Determine the (X, Y) coordinate at the center of the cell enclosing the given text.  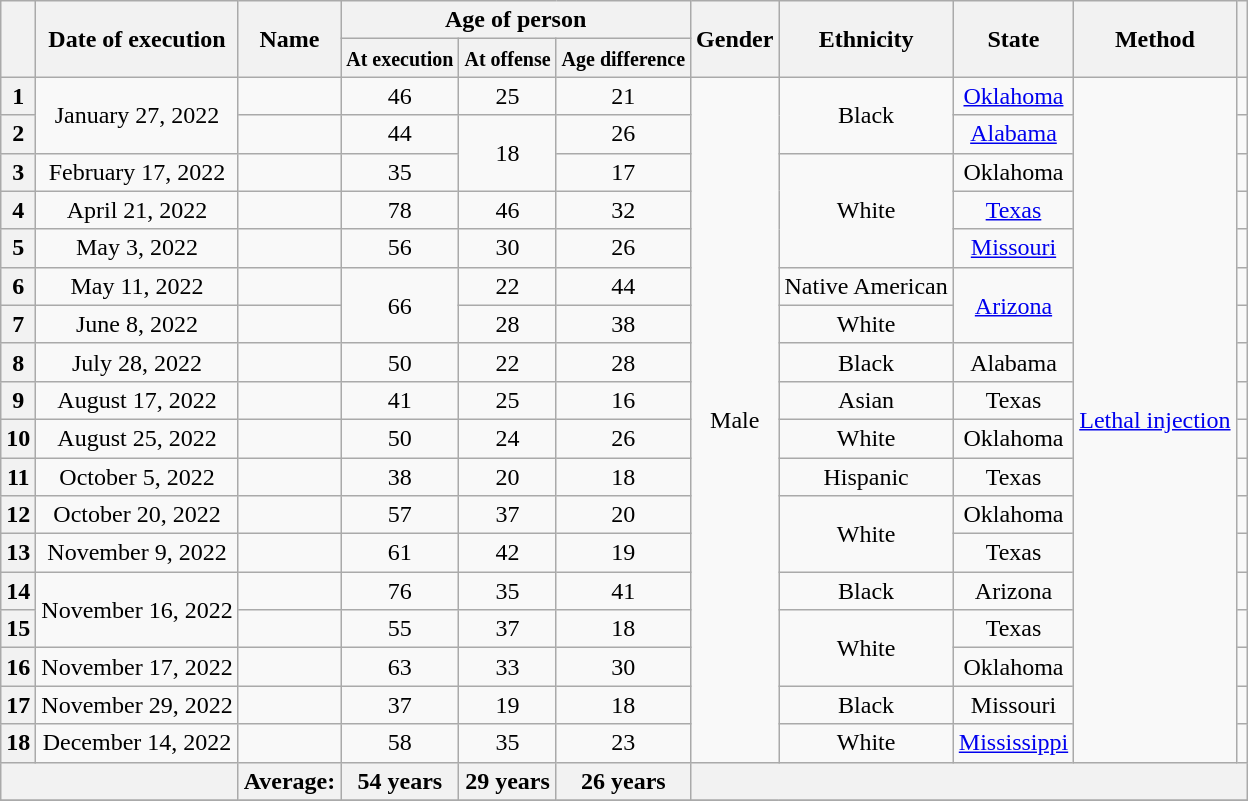
4 (18, 210)
24 (508, 438)
August 17, 2022 (137, 400)
1 (18, 96)
56 (400, 248)
Gender (735, 39)
63 (400, 667)
29 years (508, 781)
Male (735, 420)
11 (18, 477)
55 (400, 629)
Mississippi (1013, 743)
26 years (623, 781)
Age difference (623, 58)
2 (18, 134)
May 3, 2022 (137, 248)
May 11, 2022 (137, 286)
Ethnicity (866, 39)
February 17, 2022 (137, 172)
14 (18, 591)
15 (18, 629)
Asian (866, 400)
21 (623, 96)
January 27, 2022 (137, 115)
12 (18, 515)
32 (623, 210)
23 (623, 743)
58 (400, 743)
Lethal injection (1155, 420)
At execution (400, 58)
61 (400, 553)
November 17, 2022 (137, 667)
5 (18, 248)
Method (1155, 39)
7 (18, 324)
Age of person (516, 20)
April 21, 2022 (137, 210)
6 (18, 286)
Average: (290, 781)
78 (400, 210)
10 (18, 438)
13 (18, 553)
October 5, 2022 (137, 477)
66 (400, 305)
42 (508, 553)
9 (18, 400)
8 (18, 362)
54 years (400, 781)
November 29, 2022 (137, 705)
At offense (508, 58)
October 20, 2022 (137, 515)
3 (18, 172)
Name (290, 39)
December 14, 2022 (137, 743)
June 8, 2022 (137, 324)
33 (508, 667)
November 16, 2022 (137, 610)
Date of execution (137, 39)
57 (400, 515)
August 25, 2022 (137, 438)
76 (400, 591)
Hispanic (866, 477)
November 9, 2022 (137, 553)
State (1013, 39)
Native American (866, 286)
July 28, 2022 (137, 362)
